Identify which cell holds the provided text, then report its (X, Y) central coordinate. 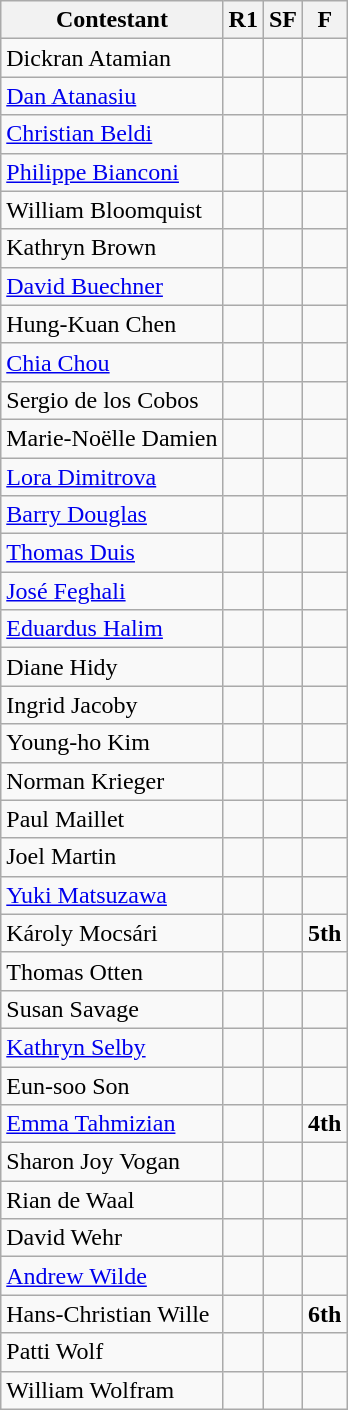
5th (325, 933)
Sergio de los Cobos (112, 400)
Ingrid Jacoby (112, 705)
Dickran Atamian (112, 58)
Young-ho Kim (112, 743)
Barry Douglas (112, 515)
SF (282, 20)
Hans-Christian Wille (112, 1314)
Kathryn Selby (112, 1047)
David Wehr (112, 1238)
Contestant (112, 20)
Marie-Noëlle Damien (112, 438)
Paul Maillet (112, 819)
F (325, 20)
Sharon Joy Vogan (112, 1162)
Thomas Otten (112, 971)
Joel Martin (112, 857)
Lora Dimitrova (112, 477)
Hung-Kuan Chen (112, 324)
Susan Savage (112, 1009)
Eun-soo Son (112, 1085)
Philippe Bianconi (112, 172)
R1 (243, 20)
Andrew Wilde (112, 1276)
Thomas Duis (112, 553)
William Wolfram (112, 1390)
Emma Tahmizian (112, 1124)
4th (325, 1124)
Diane Hidy (112, 667)
William Bloomquist (112, 210)
Patti Wolf (112, 1352)
Dan Atanasiu (112, 96)
Eduardus Halim (112, 629)
Kathryn Brown (112, 248)
Chia Chou (112, 362)
David Buechner (112, 286)
Rian de Waal (112, 1200)
Yuki Matsuzawa (112, 895)
Károly Mocsári (112, 933)
José Feghali (112, 591)
Norman Krieger (112, 781)
6th (325, 1314)
Christian Beldi (112, 134)
